Detect which cell encompasses the target text, then output its (x, y) center coordinate. 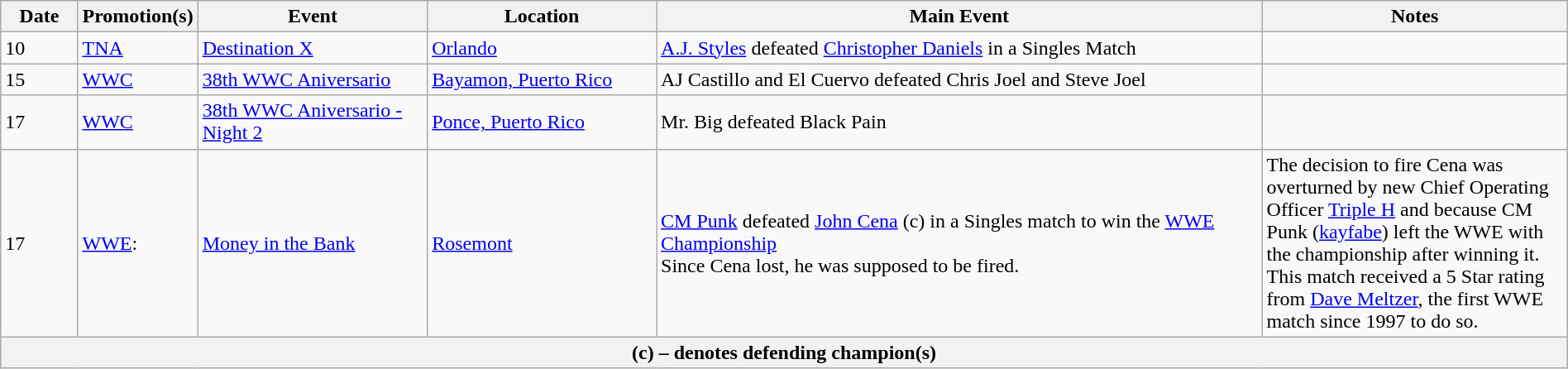
10 (40, 48)
Bayamon, Puerto Rico (543, 79)
38th WWC Aniversario (313, 79)
CM Punk defeated John Cena (c) in a Singles match to win the WWE ChampionshipSince Cena lost, he was supposed to be fired. (959, 243)
TNA (137, 48)
38th WWC Aniversario - Night 2 (313, 122)
Ponce, Puerto Rico (543, 122)
Event (313, 17)
Money in the Bank (313, 243)
Location (543, 17)
Notes (1414, 17)
(c) – denotes defending champion(s) (784, 352)
AJ Castillo and El Cuervo defeated Chris Joel and Steve Joel (959, 79)
WWE: (137, 243)
Main Event (959, 17)
Orlando (543, 48)
15 (40, 79)
Date (40, 17)
Mr. Big defeated Black Pain (959, 122)
A.J. Styles defeated Christopher Daniels in a Singles Match (959, 48)
Promotion(s) (137, 17)
Rosemont (543, 243)
Destination X (313, 48)
